Pinpoint the cell where the given text exists, returning its [x, y] midpoint coordinate. 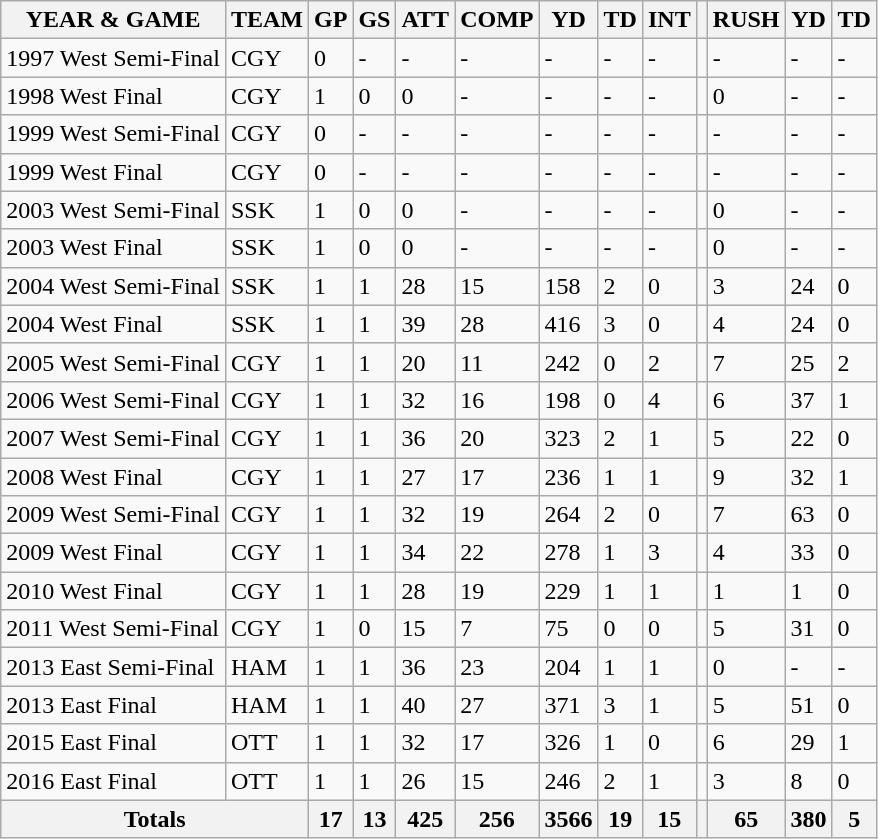
158 [568, 286]
GS [374, 20]
416 [568, 324]
63 [808, 515]
GP [331, 20]
INT [669, 20]
2007 West Semi-Final [114, 438]
51 [808, 705]
2004 West Semi-Final [114, 286]
1997 West Semi-Final [114, 58]
33 [808, 553]
Totals [155, 819]
16 [497, 400]
RUSH [746, 20]
34 [426, 553]
264 [568, 515]
11 [497, 362]
380 [808, 819]
2004 West Final [114, 324]
2015 East Final [114, 743]
31 [808, 629]
COMP [497, 20]
256 [497, 819]
278 [568, 553]
1998 West Final [114, 96]
2008 West Final [114, 477]
242 [568, 362]
2005 West Semi-Final [114, 362]
ATT [426, 20]
65 [746, 819]
2009 West Final [114, 553]
2006 West Semi-Final [114, 400]
13 [374, 819]
229 [568, 591]
29 [808, 743]
2013 East Semi-Final [114, 667]
1999 West Semi-Final [114, 134]
26 [426, 781]
2013 East Final [114, 705]
2016 East Final [114, 781]
TEAM [266, 20]
37 [808, 400]
2003 West Final [114, 248]
8 [808, 781]
2010 West Final [114, 591]
2011 West Semi-Final [114, 629]
39 [426, 324]
246 [568, 781]
25 [808, 362]
3566 [568, 819]
23 [497, 667]
YEAR & GAME [114, 20]
2003 West Semi-Final [114, 210]
326 [568, 743]
75 [568, 629]
425 [426, 819]
40 [426, 705]
371 [568, 705]
323 [568, 438]
9 [746, 477]
236 [568, 477]
2009 West Semi-Final [114, 515]
1999 West Final [114, 172]
204 [568, 667]
198 [568, 400]
